Detect which cell encompasses the target text, then output its [X, Y] center coordinate. 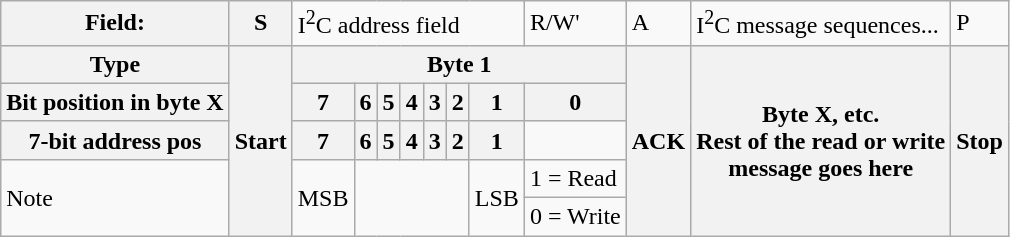
Start [260, 140]
Note [115, 197]
1 = Read [575, 178]
LSB [496, 197]
A [658, 24]
Stop [980, 140]
MSB [323, 197]
7-bit address pos [115, 140]
Field: [115, 24]
I2C address field [408, 24]
S [260, 24]
R/W' [575, 24]
I2C message sequences... [821, 24]
0 [575, 102]
Bit position in byte X [115, 102]
Byte X, etc.Rest of the read or writemessage goes here [821, 140]
P [980, 24]
0 = Write [575, 217]
ACK [658, 140]
Type [115, 64]
Byte 1 [459, 64]
